Locate the cell with the specified text and output its [X, Y] center coordinate. 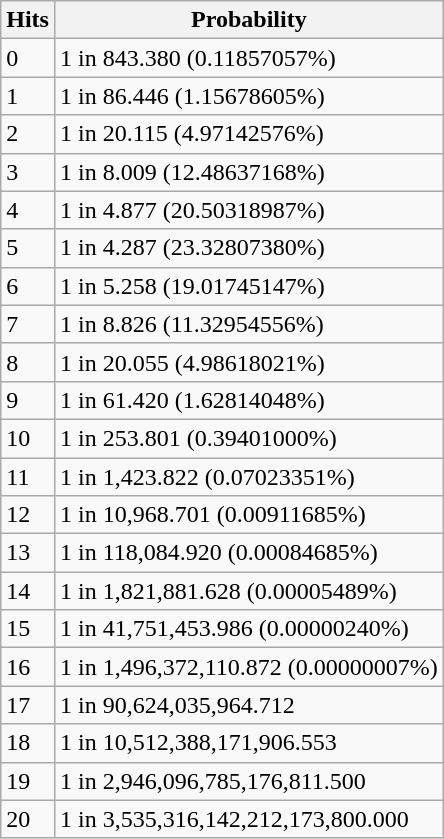
1 in 86.446 (1.15678605%) [248, 96]
1 in 20.115 (4.97142576%) [248, 134]
8 [28, 362]
1 in 10,968.701 (0.00911685%) [248, 515]
6 [28, 286]
1 in 41,751,453.986 (0.00000240%) [248, 629]
1 in 8.009 (12.48637168%) [248, 172]
1 in 1,496,372,110.872 (0.00000007%) [248, 667]
0 [28, 58]
20 [28, 819]
1 in 2,946,096,785,176,811.500 [248, 781]
15 [28, 629]
1 in 843.380 (0.11857057%) [248, 58]
4 [28, 210]
1 in 10,512,388,171,906.553 [248, 743]
2 [28, 134]
9 [28, 400]
12 [28, 515]
1 in 90,624,035,964.712 [248, 705]
17 [28, 705]
19 [28, 781]
5 [28, 248]
1 in 5.258 (19.01745147%) [248, 286]
1 in 1,423.822 (0.07023351%) [248, 477]
18 [28, 743]
11 [28, 477]
16 [28, 667]
1 in 4.287 (23.32807380%) [248, 248]
10 [28, 438]
1 in 118,084.920 (0.00084685%) [248, 553]
1 in 20.055 (4.98618021%) [248, 362]
1 [28, 96]
1 in 61.420 (1.62814048%) [248, 400]
14 [28, 591]
3 [28, 172]
Probability [248, 20]
13 [28, 553]
1 in 4.877 (20.50318987%) [248, 210]
Hits [28, 20]
1 in 253.801 (0.39401000%) [248, 438]
1 in 1,821,881.628 (0.00005489%) [248, 591]
1 in 3,535,316,142,212,173,800.000 [248, 819]
7 [28, 324]
1 in 8.826 (11.32954556%) [248, 324]
